From the cell containing the given text, extract its center point as (X, Y) coordinate. 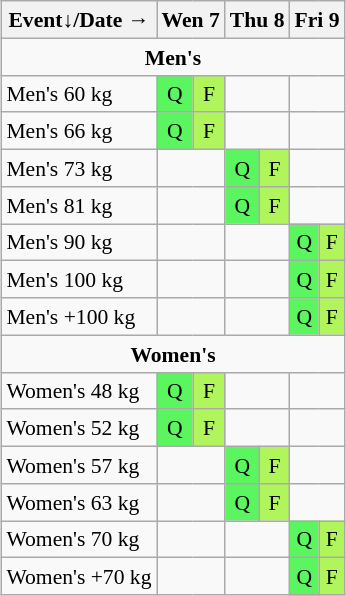
Men's 66 kg (78, 130)
Women's +70 kg (78, 576)
Fri 9 (318, 20)
Men's (172, 56)
Men's 81 kg (78, 204)
Men's +100 kg (78, 316)
Men's 90 kg (78, 242)
Women's 52 kg (78, 428)
Women's 48 kg (78, 390)
Women's 63 kg (78, 502)
Event↓/Date → (78, 20)
Wen 7 (190, 20)
Men's 100 kg (78, 280)
Men's 60 kg (78, 94)
Men's 73 kg (78, 168)
Women's 57 kg (78, 464)
Women's (172, 354)
Women's 70 kg (78, 538)
Thu 8 (258, 20)
